Capture the cell that displays the provided text and extract its [x, y] central coordinate. 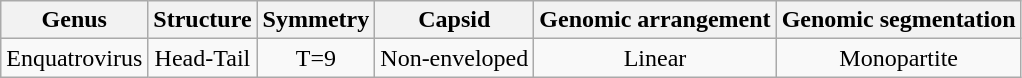
Genomic arrangement [655, 20]
Genomic segmentation [898, 20]
Enquatrovirus [74, 58]
Symmetry [316, 20]
Genus [74, 20]
Capsid [454, 20]
Structure [202, 20]
Linear [655, 58]
T=9 [316, 58]
Head-Tail [202, 58]
Monopartite [898, 58]
Non-enveloped [454, 58]
